Determine the (x, y) coordinate at the center of the cell enclosing the given text.  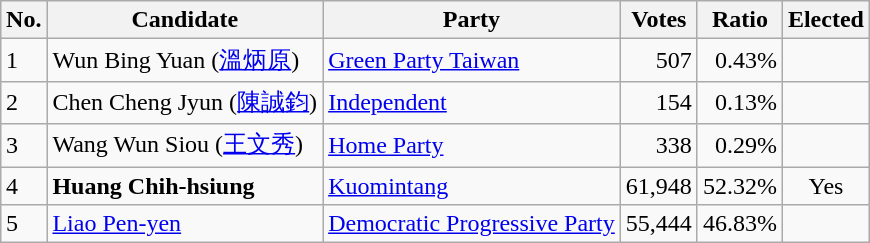
46.83% (740, 224)
5 (24, 224)
1 (24, 60)
3 (24, 146)
Party (472, 20)
2 (24, 102)
Elected (826, 20)
Ratio (740, 20)
Green Party Taiwan (472, 60)
0.29% (740, 146)
Liao Pen-yen (185, 224)
0.43% (740, 60)
507 (658, 60)
52.32% (740, 185)
4 (24, 185)
338 (658, 146)
0.13% (740, 102)
Wang Wun Siou (王文秀) (185, 146)
Huang Chih-hsiung (185, 185)
Candidate (185, 20)
Independent (472, 102)
55,444 (658, 224)
154 (658, 102)
No. (24, 20)
61,948 (658, 185)
Wun Bing Yuan (溫炳原) (185, 60)
Votes (658, 20)
Home Party (472, 146)
Chen Cheng Jyun (陳誠鈞) (185, 102)
Kuomintang (472, 185)
Democratic Progressive Party (472, 224)
Yes (826, 185)
